Pinpoint the cell where the given text exists, returning its [X, Y] midpoint coordinate. 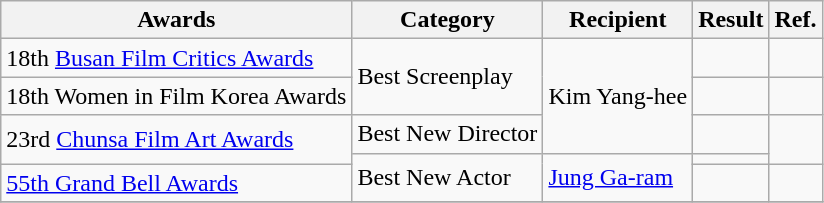
Best Screenplay [448, 77]
Category [448, 20]
23rd Chunsa Film Art Awards [176, 140]
18th Busan Film Critics Awards [176, 58]
Recipient [618, 20]
55th Grand Bell Awards [176, 183]
Awards [176, 20]
Jung Ga-ram [618, 178]
18th Women in Film Korea Awards [176, 96]
Result [731, 20]
Best New Director [448, 134]
Kim Yang-hee [618, 96]
Ref. [796, 20]
Best New Actor [448, 178]
